Capture the cell that displays the provided text and extract its [x, y] central coordinate. 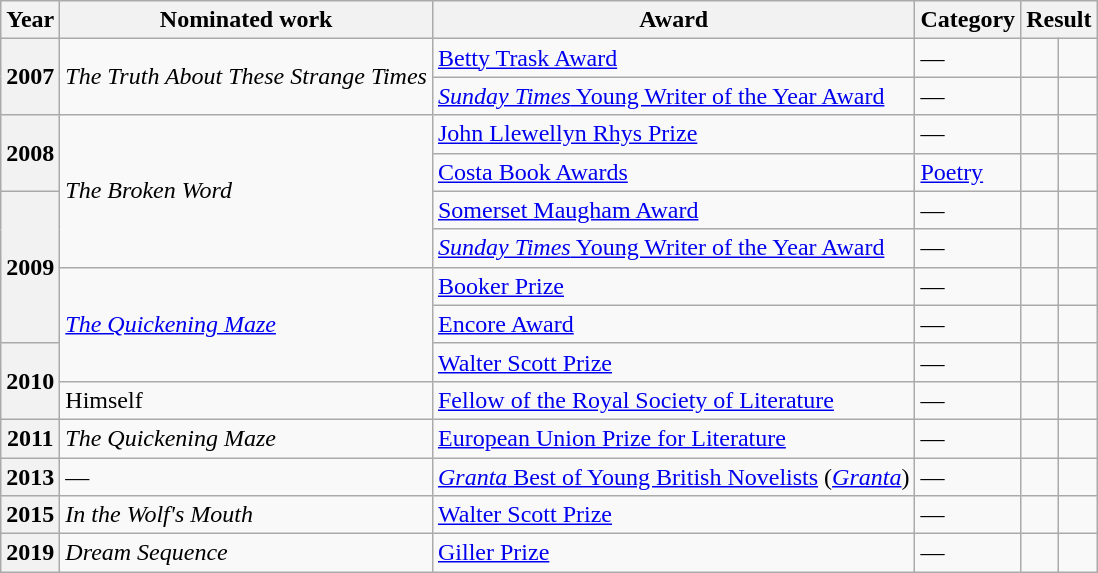
2009 [30, 267]
Award [673, 20]
The Broken Word [246, 191]
European Union Prize for Literature [673, 438]
2010 [30, 381]
2013 [30, 477]
Betty Trask Award [673, 58]
2011 [30, 438]
Costa Book Awards [673, 172]
Granta Best of Young British Novelists (Granta) [673, 477]
John Llewellyn Rhys Prize [673, 134]
Somerset Maugham Award [673, 210]
Nominated work [246, 20]
2008 [30, 153]
Himself [246, 400]
Year [30, 20]
Fellow of the Royal Society of Literature [673, 400]
Category [968, 20]
Encore Award [673, 324]
The Truth About These Strange Times [246, 77]
In the Wolf's Mouth [246, 515]
2019 [30, 553]
Booker Prize [673, 286]
Poetry [968, 172]
Dream Sequence [246, 553]
2007 [30, 77]
Giller Prize [673, 553]
Result [1059, 20]
2015 [30, 515]
